Capture the cell that displays the provided text and extract its (x, y) central coordinate. 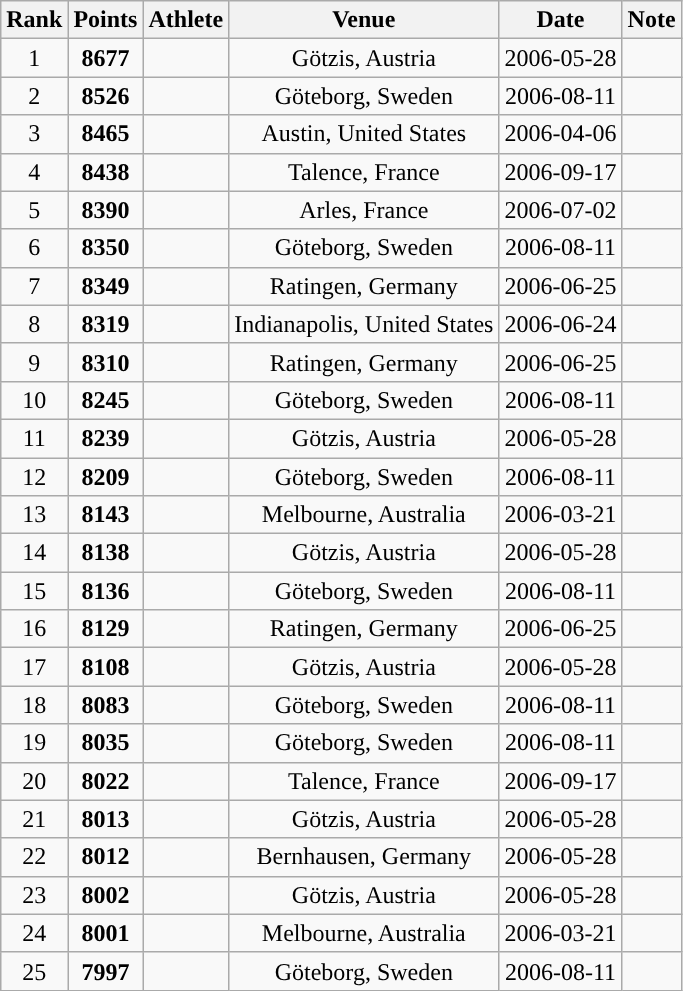
14 (34, 553)
Rank (34, 20)
8526 (106, 96)
23 (34, 895)
8143 (106, 515)
Date (560, 20)
8136 (106, 591)
17 (34, 667)
8390 (106, 210)
4 (34, 172)
Bernhausen, Germany (364, 857)
Venue (364, 20)
8438 (106, 172)
8319 (106, 324)
13 (34, 515)
8350 (106, 248)
2006-07-02 (560, 210)
8001 (106, 933)
8209 (106, 477)
9 (34, 362)
Arles, France (364, 210)
7 (34, 286)
Note (652, 20)
Points (106, 20)
25 (34, 971)
8 (34, 324)
21 (34, 819)
1 (34, 58)
8013 (106, 819)
2006-04-06 (560, 134)
8310 (106, 362)
24 (34, 933)
20 (34, 781)
8245 (106, 400)
Athlete (186, 20)
8022 (106, 781)
2006-06-24 (560, 324)
6 (34, 248)
Austin, United States (364, 134)
8002 (106, 895)
15 (34, 591)
16 (34, 629)
8035 (106, 743)
Indianapolis, United States (364, 324)
7997 (106, 971)
11 (34, 438)
8239 (106, 438)
3 (34, 134)
8465 (106, 134)
8108 (106, 667)
8349 (106, 286)
8012 (106, 857)
22 (34, 857)
5 (34, 210)
8138 (106, 553)
2 (34, 96)
18 (34, 705)
10 (34, 400)
8677 (106, 58)
12 (34, 477)
8083 (106, 705)
8129 (106, 629)
19 (34, 743)
